Output the [X, Y] coordinate of the center of the cell containing the given text.  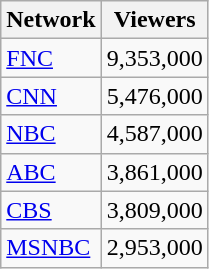
NBC [51, 134]
CNN [51, 96]
Network [51, 20]
3,809,000 [154, 210]
MSNBC [51, 248]
5,476,000 [154, 96]
4,587,000 [154, 134]
2,953,000 [154, 248]
FNC [51, 58]
CBS [51, 210]
9,353,000 [154, 58]
Viewers [154, 20]
ABC [51, 172]
3,861,000 [154, 172]
